Locate the cell with the specified text and output its (x, y) center coordinate. 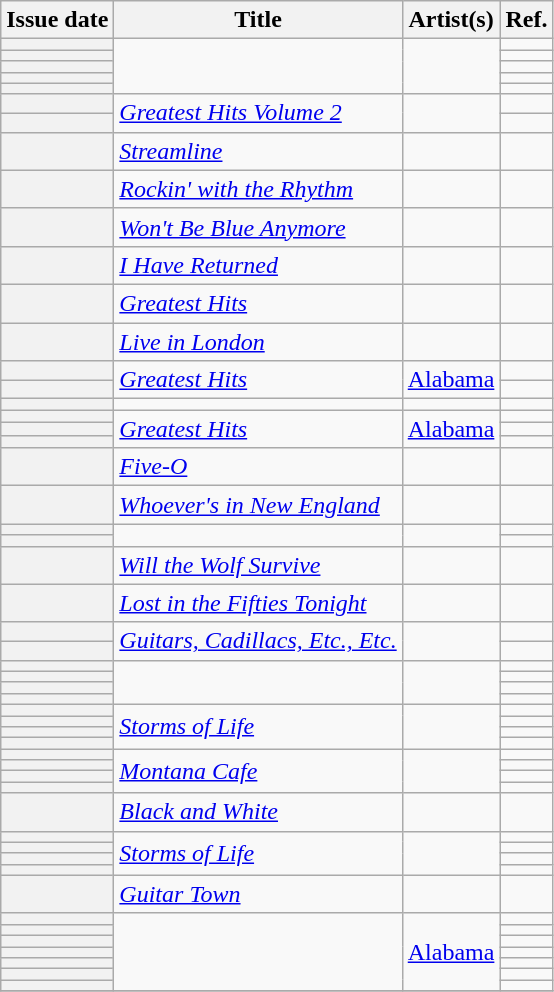
Ref. (526, 20)
Title (258, 20)
Lost in the Fifties Tonight (258, 603)
Whoever's in New England (258, 505)
Guitar Town (258, 894)
Five-O (258, 467)
Artist(s) (451, 20)
Montana Cafe (258, 771)
Live in London (258, 341)
Won't Be Blue Anymore (258, 227)
Will the Wolf Survive (258, 565)
Greatest Hits Volume 2 (258, 113)
I Have Returned (258, 265)
Issue date (58, 20)
Guitars, Cadillacs, Etc., Etc. (258, 641)
Rockin' with the Rhythm (258, 189)
Black and White (258, 812)
Streamline (258, 151)
